Search for the cell housing the specified text and yield its [X, Y] center coordinate. 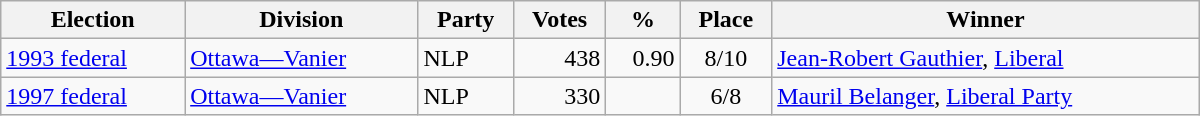
Place [726, 20]
Jean-Robert Gauthier, Liberal [986, 58]
Mauril Belanger, Liberal Party [986, 96]
330 [559, 96]
Votes [559, 20]
% [643, 20]
1993 federal [93, 58]
8/10 [726, 58]
Party [466, 20]
Election [93, 20]
0.90 [643, 58]
1997 federal [93, 96]
Division [302, 20]
438 [559, 58]
6/8 [726, 96]
Winner [986, 20]
